Scan for the cell matching the given text and deliver its [X, Y] coordinate at center. 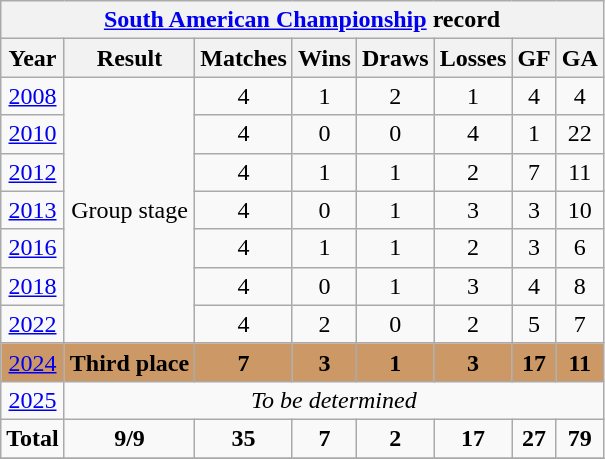
Total [33, 438]
79 [580, 438]
22 [580, 134]
South American Championship record [302, 20]
6 [580, 248]
Losses [473, 58]
Year [33, 58]
2018 [33, 286]
9/9 [129, 438]
35 [244, 438]
To be determined [334, 400]
8 [580, 286]
5 [534, 324]
GF [534, 58]
2022 [33, 324]
2012 [33, 172]
Draws [395, 58]
27 [534, 438]
Matches [244, 58]
2013 [33, 210]
2025 [33, 400]
Third place [129, 362]
2008 [33, 96]
2024 [33, 362]
Wins [324, 58]
2010 [33, 134]
10 [580, 210]
2016 [33, 248]
Result [129, 58]
GA [580, 58]
Group stage [129, 210]
